Provide the (X, Y) coordinate of the cell's center where the given text is located.  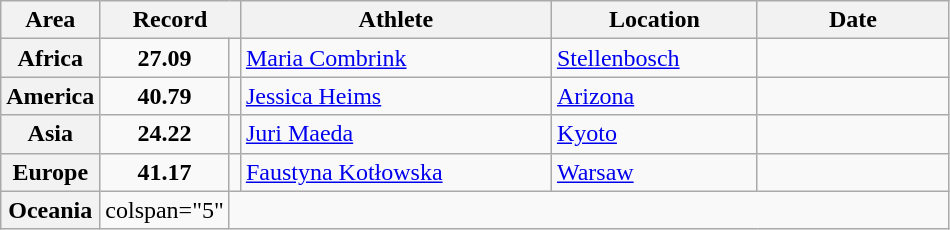
Jessica Heims (396, 96)
Maria Combrink (396, 58)
Area (50, 20)
27.09 (165, 58)
Faustyna Kotłowska (396, 172)
24.22 (165, 134)
Date (852, 20)
colspan="5" (165, 210)
Europe (50, 172)
Asia (50, 134)
Record (170, 20)
Africa (50, 58)
40.79 (165, 96)
Athlete (396, 20)
Arizona (654, 96)
Location (654, 20)
America (50, 96)
Kyoto (654, 134)
Warsaw (654, 172)
Juri Maeda (396, 134)
41.17 (165, 172)
Stellenbosch (654, 58)
Oceania (50, 210)
